Provide the [x, y] coordinate of the cell's center where the given text is located.  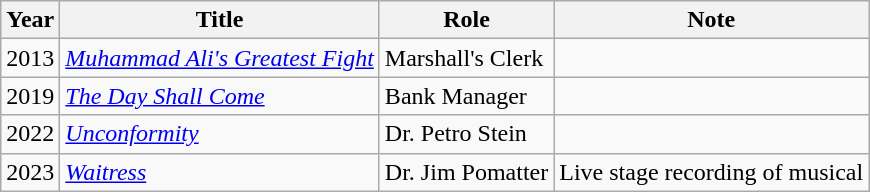
Muhammad Ali's Greatest Fight [220, 58]
Role [466, 20]
Live stage recording of musical [712, 172]
The Day Shall Come [220, 96]
Bank Manager [466, 96]
2019 [30, 96]
Title [220, 20]
Unconformity [220, 134]
2022 [30, 134]
Note [712, 20]
Dr. Jim Pomatter [466, 172]
2013 [30, 58]
Dr. Petro Stein [466, 134]
2023 [30, 172]
Year [30, 20]
Marshall's Clerk [466, 58]
Waitress [220, 172]
